Locate the cell with the specified text and output its (X, Y) center coordinate. 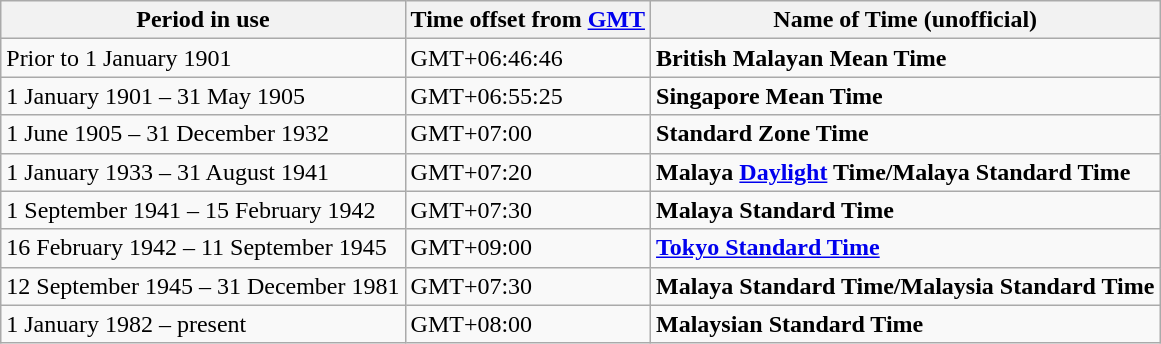
Prior to 1 January 1901 (203, 58)
1 January 1982 – present (203, 324)
Singapore Mean Time (906, 96)
GMT+07:00 (528, 134)
Malaya Standard Time (906, 210)
Malaysian Standard Time (906, 324)
GMT+08:00 (528, 324)
GMT+09:00 (528, 248)
16 February 1942 – 11 September 1945 (203, 248)
GMT+07:20 (528, 172)
1 January 1933 – 31 August 1941 (203, 172)
Period in use (203, 20)
Malaya Daylight Time/Malaya Standard Time (906, 172)
1 January 1901 – 31 May 1905 (203, 96)
Time offset from GMT (528, 20)
Malaya Standard Time/Malaysia Standard Time (906, 286)
Tokyo Standard Time (906, 248)
1 June 1905 – 31 December 1932 (203, 134)
12 September 1945 – 31 December 1981 (203, 286)
1 September 1941 – 15 February 1942 (203, 210)
British Malayan Mean Time (906, 58)
GMT+06:46:46 (528, 58)
GMT+06:55:25 (528, 96)
Name of Time (unofficial) (906, 20)
Standard Zone Time (906, 134)
